Output the [x, y] coordinate of the center of the cell containing the given text.  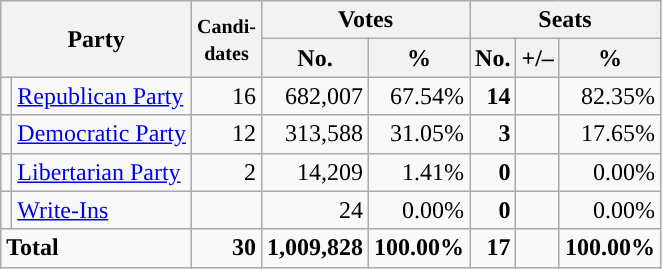
Party [96, 39]
17 [493, 248]
14,209 [314, 172]
16 [226, 96]
Candi-dates [226, 39]
Write-Ins [102, 210]
Votes [365, 20]
17.65% [610, 134]
Democratic Party [102, 134]
24 [314, 210]
Seats [566, 20]
1.41% [420, 172]
2 [226, 172]
682,007 [314, 96]
67.54% [420, 96]
31.05% [420, 134]
14 [493, 96]
82.35% [610, 96]
30 [226, 248]
3 [493, 134]
1,009,828 [314, 248]
+/– [538, 58]
313,588 [314, 134]
Total [96, 248]
12 [226, 134]
Libertarian Party [102, 172]
Republican Party [102, 96]
